Return [x, y] of the center of cell containing provided text 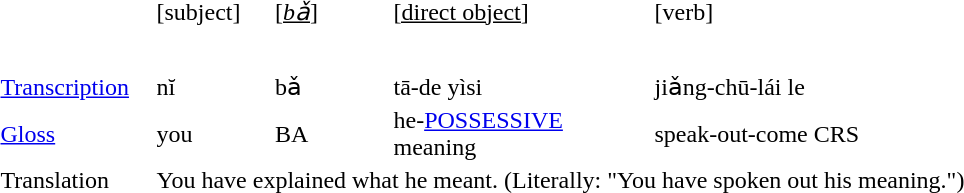
BA [332, 134]
nĭ [213, 87]
you [213, 134]
he-POSSESSIVE meaning [521, 134]
bǎ [332, 87]
tā-de yìsi [521, 87]
